Pinpoint the cell where the given text exists, returning its (X, Y) midpoint coordinate. 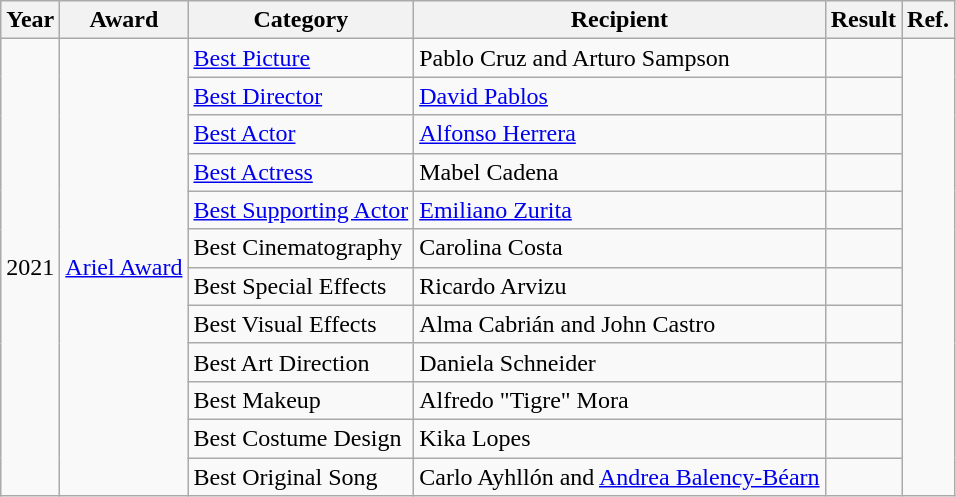
Mabel Cadena (620, 172)
Result (863, 20)
Best Special Effects (301, 286)
Best Cinematography (301, 248)
Best Supporting Actor (301, 210)
2021 (30, 268)
Daniela Schneider (620, 362)
Pablo Cruz and Arturo Sampson (620, 58)
Best Costume Design (301, 438)
Alma Cabrián and John Castro (620, 324)
Best Picture (301, 58)
Best Makeup (301, 400)
Recipient (620, 20)
Award (124, 20)
Ref. (928, 20)
Ricardo Arvizu (620, 286)
Category (301, 20)
Year (30, 20)
Best Visual Effects (301, 324)
Best Actress (301, 172)
Alfonso Herrera (620, 134)
Best Art Direction (301, 362)
Best Director (301, 96)
Emiliano Zurita (620, 210)
Carolina Costa (620, 248)
Carlo Ayhllón and Andrea Balency-Béarn (620, 477)
David Pablos (620, 96)
Kika Lopes (620, 438)
Best Actor (301, 134)
Alfredo "Tigre" Mora (620, 400)
Best Original Song (301, 477)
Ariel Award (124, 268)
